Provide the (X, Y) coordinate of the cell's center where the given text is located.  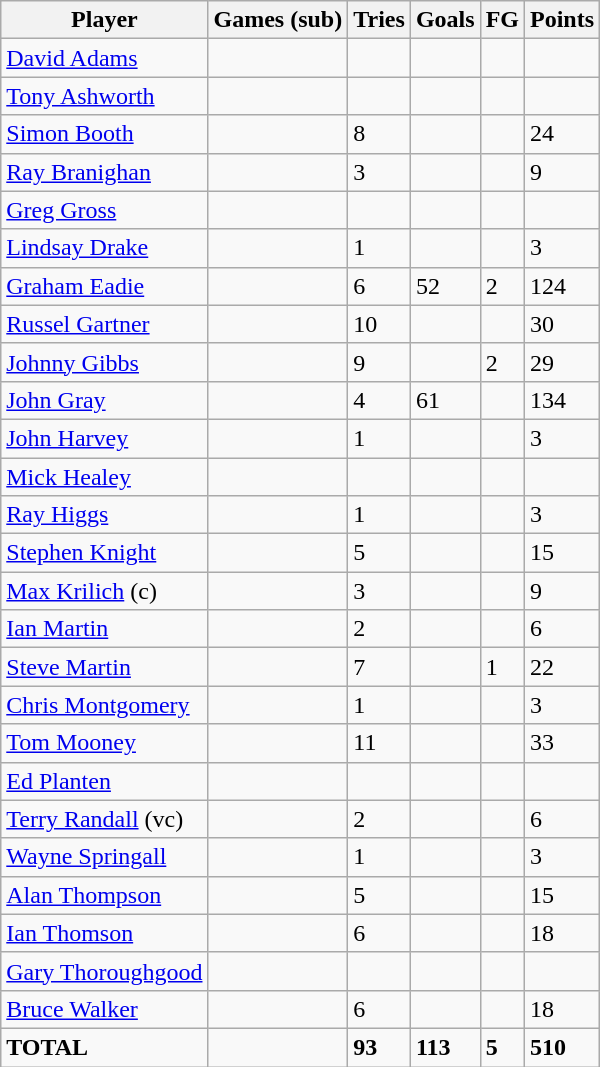
Tom Mooney (104, 743)
Games (sub) (278, 20)
22 (562, 667)
Gary Thoroughgood (104, 971)
Ray Branighan (104, 172)
Graham Eadie (104, 286)
Stephen Knight (104, 553)
4 (380, 400)
John Harvey (104, 438)
FG (502, 20)
Goals (445, 20)
24 (562, 134)
7 (380, 667)
10 (380, 324)
Tony Ashworth (104, 96)
Bruce Walker (104, 1009)
Russel Gartner (104, 324)
David Adams (104, 58)
Ray Higgs (104, 515)
Tries (380, 20)
Greg Gross (104, 210)
113 (445, 1047)
30 (562, 324)
Alan Thompson (104, 895)
124 (562, 286)
11 (380, 743)
61 (445, 400)
Player (104, 20)
Johnny Gibbs (104, 362)
Terry Randall (vc) (104, 819)
Mick Healey (104, 477)
Simon Booth (104, 134)
Ian Martin (104, 629)
Points (562, 20)
52 (445, 286)
Ian Thomson (104, 933)
510 (562, 1047)
29 (562, 362)
Lindsay Drake (104, 248)
93 (380, 1047)
Chris Montgomery (104, 705)
8 (380, 134)
John Gray (104, 400)
Wayne Springall (104, 857)
Ed Planten (104, 781)
Max Krilich (c) (104, 591)
TOTAL (104, 1047)
Steve Martin (104, 667)
134 (562, 400)
33 (562, 743)
